Scan for the cell matching the given text and deliver its [X, Y] coordinate at center. 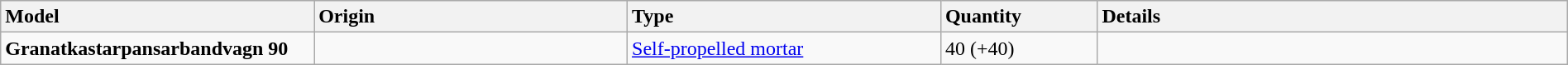
Type [784, 17]
Granat­kastar­pansar­band­vagn 90 [157, 48]
Quantity [1019, 17]
Model [157, 17]
Origin [471, 17]
Self-propelled mortar [784, 48]
Details [1332, 17]
40 (+40) [1019, 48]
